Find where the given text appears and provide that cell's center as [x, y] coordinate. 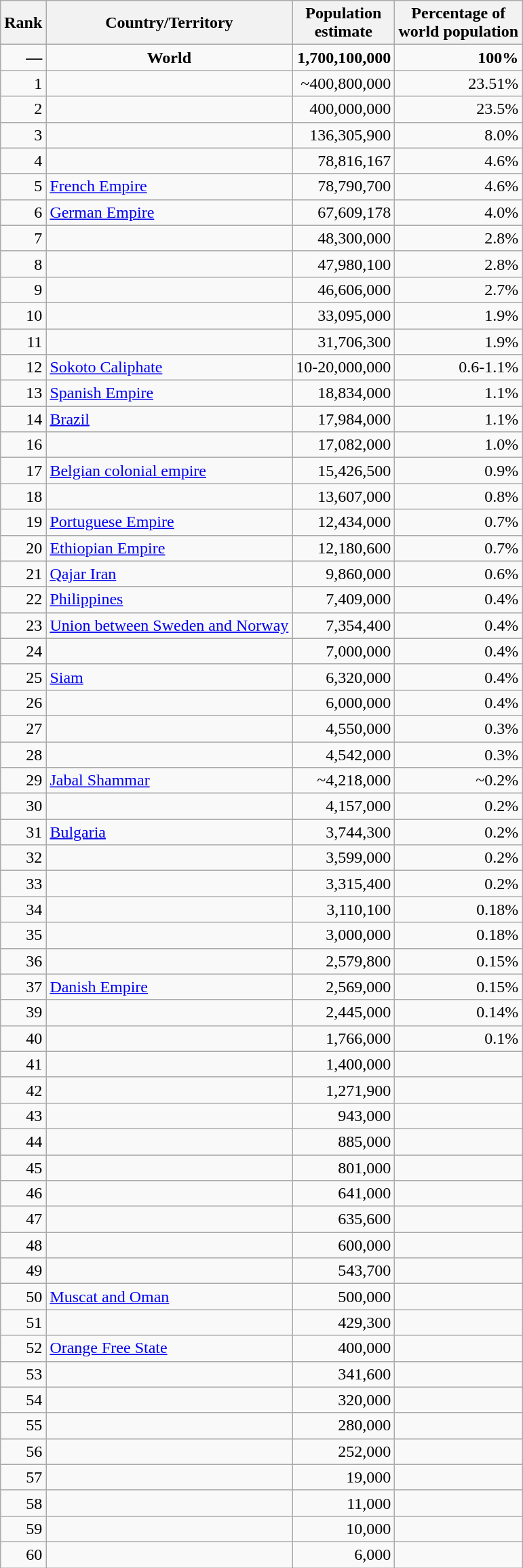
31,706,300 [343, 341]
3,000,000 [343, 935]
Percentage ofworld population [459, 23]
~0.2% [459, 781]
19 [23, 522]
15,426,500 [343, 471]
46,606,000 [343, 290]
7,000,000 [343, 651]
59 [23, 1529]
24 [23, 651]
1 [23, 83]
33,095,000 [343, 315]
6 [23, 212]
58 [23, 1503]
3,315,400 [343, 884]
801,000 [343, 1167]
341,600 [343, 1374]
2 [23, 109]
635,600 [343, 1219]
6,320,000 [343, 677]
Population estimate [343, 23]
48,300,000 [343, 238]
51 [23, 1322]
12,180,600 [343, 548]
10 [23, 315]
13 [23, 393]
9,860,000 [343, 574]
8.0% [459, 135]
60 [23, 1554]
29 [23, 781]
Sokoto Caliphate [170, 368]
1,700,100,000 [343, 58]
2,445,000 [343, 1013]
31 [23, 832]
17 [23, 471]
54 [23, 1400]
Siam [170, 677]
Muscat and Oman [170, 1297]
22 [23, 600]
1,271,900 [343, 1090]
6,000 [343, 1554]
36 [23, 961]
23 [23, 625]
40 [23, 1038]
3,110,100 [343, 909]
Rank [23, 23]
French Empire [170, 187]
17,082,000 [343, 445]
46 [23, 1194]
~4,218,000 [343, 781]
32 [23, 858]
42 [23, 1090]
400,000,000 [343, 109]
41 [23, 1064]
18,834,000 [343, 393]
50 [23, 1297]
7,354,400 [343, 625]
57 [23, 1477]
37 [23, 987]
78,816,167 [343, 161]
5 [23, 187]
4,550,000 [343, 728]
17,984,000 [343, 419]
0.8% [459, 496]
7 [23, 238]
885,000 [343, 1141]
52 [23, 1348]
8 [23, 264]
500,000 [343, 1297]
Ethiopian Empire [170, 548]
100% [459, 58]
0.6% [459, 574]
3 [23, 135]
0.6-1.1% [459, 368]
11 [23, 341]
4.0% [459, 212]
27 [23, 728]
943,000 [343, 1116]
53 [23, 1374]
3,744,300 [343, 832]
30 [23, 806]
20 [23, 548]
18 [23, 496]
1.0% [459, 445]
136,305,900 [343, 135]
28 [23, 755]
33 [23, 884]
Philippines [170, 600]
Union between Sweden and Norway [170, 625]
1,400,000 [343, 1064]
3,599,000 [343, 858]
400,000 [343, 1348]
34 [23, 909]
Qajar Iran [170, 574]
39 [23, 1013]
56 [23, 1451]
0.1% [459, 1038]
World [170, 58]
44 [23, 1141]
Brazil [170, 419]
— [23, 58]
35 [23, 935]
12 [23, 368]
4,542,000 [343, 755]
Orange Free State [170, 1348]
Jabal Shammar [170, 781]
26 [23, 703]
429,300 [343, 1322]
12,434,000 [343, 522]
280,000 [343, 1426]
78,790,700 [343, 187]
13,607,000 [343, 496]
2,569,000 [343, 987]
10-20,000,000 [343, 368]
252,000 [343, 1451]
4 [23, 161]
19,000 [343, 1477]
11,000 [343, 1503]
641,000 [343, 1194]
45 [23, 1167]
9 [23, 290]
43 [23, 1116]
543,700 [343, 1271]
14 [23, 419]
16 [23, 445]
48 [23, 1245]
German Empire [170, 212]
0.9% [459, 471]
4,157,000 [343, 806]
10,000 [343, 1529]
6,000,000 [343, 703]
7,409,000 [343, 600]
1,766,000 [343, 1038]
600,000 [343, 1245]
2,579,800 [343, 961]
55 [23, 1426]
~400,800,000 [343, 83]
25 [23, 677]
47 [23, 1219]
23.5% [459, 109]
Country/Territory [170, 23]
47,980,100 [343, 264]
320,000 [343, 1400]
Bulgaria [170, 832]
21 [23, 574]
Belgian colonial empire [170, 471]
49 [23, 1271]
2.7% [459, 290]
Spanish Empire [170, 393]
23.51% [459, 83]
Portuguese Empire [170, 522]
67,609,178 [343, 212]
0.14% [459, 1013]
Danish Empire [170, 987]
